Return the (X, Y) coordinate for the center point of the cell that contains the specified text.  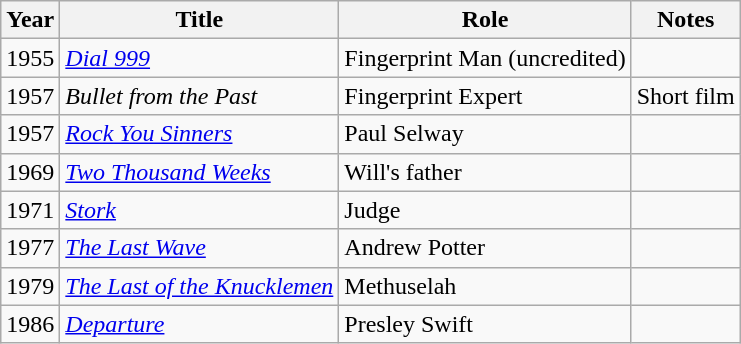
Paul Selway (485, 134)
Title (200, 20)
1979 (30, 286)
Year (30, 20)
1977 (30, 248)
Andrew Potter (485, 248)
Bullet from the Past (200, 96)
Role (485, 20)
The Last of the Knucklemen (200, 286)
Methuselah (485, 286)
Dial 999 (200, 58)
Departure (200, 324)
Presley Swift (485, 324)
Stork (200, 210)
1969 (30, 172)
Fingerprint Expert (485, 96)
Two Thousand Weeks (200, 172)
Notes (686, 20)
1971 (30, 210)
Will's father (485, 172)
The Last Wave (200, 248)
1986 (30, 324)
Fingerprint Man (uncredited) (485, 58)
Short film (686, 96)
1955 (30, 58)
Rock You Sinners (200, 134)
Judge (485, 210)
